Provide the (X, Y) coordinate of the cell's center where the given text is located.  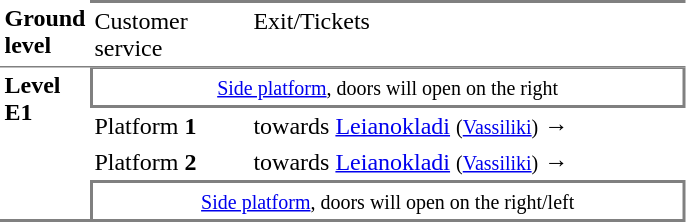
Ground level (45, 34)
Side platform, doors will open on the right (388, 88)
Platform 1 (170, 126)
Exit/Tickets (467, 34)
Customer service (170, 34)
LevelΕ1 (45, 145)
Platform 2 (170, 162)
Side platform, doors will open on the right/left (388, 201)
